Pinpoint the cell where the given text exists, returning its (X, Y) midpoint coordinate. 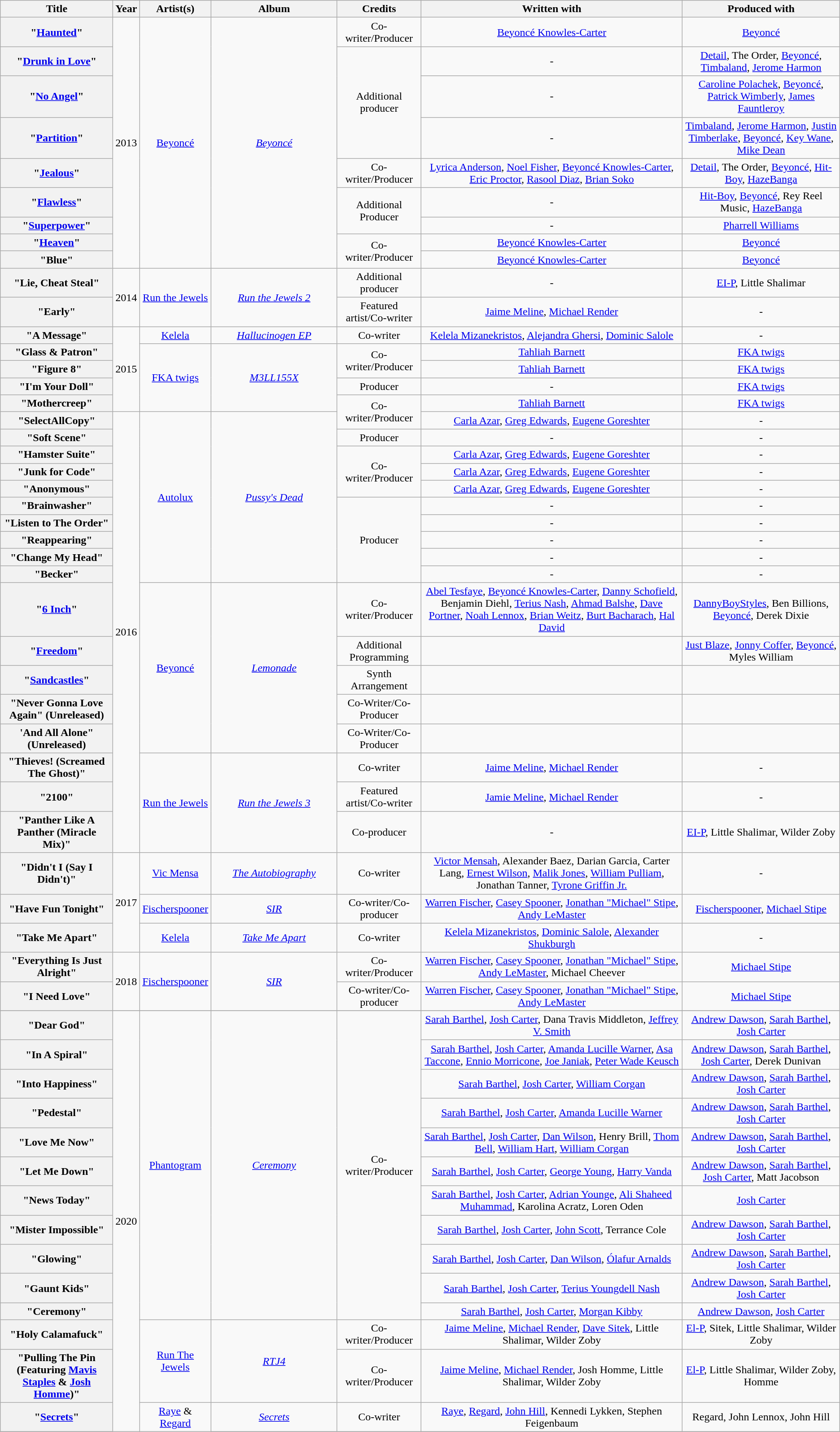
"Jealous" (57, 173)
"Blue" (57, 259)
Run The Jewels (175, 1361)
"Drunk in Love" (57, 61)
"Haunted" (57, 32)
"Pedestal" (57, 1113)
Additional Producer (379, 211)
"News Today" (57, 1201)
"Pulling The Pin (Featuring Mavis Staples & Josh Homme)" (57, 1376)
Jamie Meline, Michael Render (552, 797)
"Soft Scene" (57, 438)
"Lie, Cheat Steal" (57, 283)
Regard, John Lennox, John Hill (761, 1417)
Hallucinogen EP (274, 335)
"Ceremony" (57, 1311)
"Early" (57, 311)
Sarah Barthel, Josh Carter, Terius Youngdell Nash (552, 1288)
Pharrell Williams (761, 225)
Secrets (274, 1417)
Autolux (175, 497)
"Figure 8" (57, 369)
Warren Fischer, Casey Spooner, Jonathan "Michael" Stipe, Andy LeMaster, Michael Cheever (552, 967)
Raye, Regard, John Hill, Kennedi Lykken, Stephen Feigenbaum (552, 1417)
"A Message" (57, 335)
"Let Me Down" (57, 1171)
Sarah Barthel, Josh Carter, Amanda Lucille Warner (552, 1113)
"Never Gonna Love Again" (Unreleased) (57, 709)
2018 (127, 981)
"Panther Like A Panther (Miracle Mix)" (57, 832)
Run the Jewels 3 (274, 803)
"Have Fun Tonight" (57, 908)
"Take Me Apart" (57, 938)
"Heaven" (57, 242)
Sarah Barthel, Josh Carter, Dan Wilson, Ólafur Arnalds (552, 1259)
"Sandcastles" (57, 680)
El-P, Sitek, Little Shalimar, Wilder Zoby (761, 1335)
"Reappearing" (57, 540)
Vic Mensa (175, 873)
"I'm Your Doll" (57, 386)
Jaime Meline, Michael Render, Dave Sitek, Little Shalimar, Wilder Zoby (552, 1335)
Sarah Barthel, Josh Carter, Amanda Lucille Warner, Asa Taccone, Ennio Morricone, Joe Janiak, Peter Wade Keusch (552, 1055)
Fischerspooner, Michael Stipe (761, 908)
Sarah Barthel, Josh Carter, Morgan Kibby (552, 1311)
Detail, The Order, Beyoncé, Hit-Boy, HazeBanga (761, 173)
"2100" (57, 797)
"Everything Is Just Alright" (57, 967)
Album (274, 9)
"Flawless" (57, 202)
Year (127, 9)
Sarah Barthel, Josh Carter, Adrian Younge, Ali Shaheed Muhammad, Karolina Acratz, Loren Oden (552, 1201)
Andrew Dawson, Sarah Barthel, Josh Carter, Matt Jacobson (761, 1171)
Take Me Apart (274, 938)
"Listen to The Order" (57, 523)
Credits (379, 9)
Lemonade (274, 668)
"Secrets" (57, 1417)
Artist(s) (175, 9)
"Becker" (57, 574)
Phantogram (175, 1165)
Sarah Barthel, Josh Carter, Dan Wilson, Henry Brill, Thom Bell, William Hart, William Corgan (552, 1142)
EI-P, Little Shalimar, Wilder Zoby (761, 832)
"6 Inch" (57, 609)
"Mister Impossible" (57, 1230)
Josh Carter (761, 1201)
Timbaland, Jerome Harmon, Justin Timberlake, Beyoncé, Key Wane, Mike Dean (761, 138)
"I Need Love" (57, 996)
Caroline Polachek, Beyoncé, Patrick Wimberly, James Fauntleroy (761, 96)
M3LL155X (274, 378)
"Didn't I (Say I Didn't)" (57, 873)
Raye & Regard (175, 1417)
2020 (127, 1221)
"Thieves! (Screamed The Ghost)" (57, 767)
Sarah Barthel, Josh Carter, George Young, Harry Vanda (552, 1171)
"Change My Head" (57, 557)
Hit-Boy, Beyoncé, Rey Reel Music, HazeBanga (761, 202)
"Holy Calamafuck" (57, 1335)
"Glass & Patron" (57, 352)
"Partition" (57, 138)
"Anonymous" (57, 489)
'And All Alone" (Unreleased) (57, 739)
"Junk for Code" (57, 472)
Ceremony (274, 1165)
Jaime Meline, Michael Render, Josh Homme, Little Shalimar, Wilder Zoby (552, 1376)
2013 (127, 143)
2017 (127, 902)
Victor Mensah, Alexander Baez, Darian Garcia, Carter Lang, Ernest Wilson, Malik Jones, William Pulliam, Jonathan Tanner, Tyrone Griffin Jr. (552, 873)
RTJ4 (274, 1361)
"Mothercreep" (57, 403)
El-P, Little Shalimar, Wilder Zoby, Homme (761, 1376)
"Dear God" (57, 1025)
DannyBoyStyles, Ben Billions, Beyoncé, Derek Dixie (761, 609)
Title (57, 9)
Additional Programming (379, 651)
"Freedom" (57, 651)
"Superpower" (57, 225)
"No Angel" (57, 96)
"Glowing" (57, 1259)
"Love Me Now" (57, 1142)
2015 (127, 369)
EI-P, Little Shalimar (761, 283)
The Autobiography (274, 873)
Produced with (761, 9)
Co-producer (379, 832)
"Hamster Suite" (57, 455)
Synth Arrangement (379, 680)
"In A Spiral" (57, 1055)
"Gaunt Kids" (57, 1288)
Just Blaze, Jonny Coffer, Beyoncé, Myles William (761, 651)
"SelectAllCopy" (57, 420)
Sarah Barthel, Josh Carter, William Corgan (552, 1083)
Andrew Dawson, Sarah Barthel, Josh Carter, Derek Dunivan (761, 1055)
Written with (552, 9)
"Brainwasher" (57, 506)
Detail, The Order, Beyoncé, Timbaland, Jerome Harmon (761, 61)
Sarah Barthel, Josh Carter, John Scott, Terrance Cole (552, 1230)
2014 (127, 297)
2016 (127, 632)
Kelela Mizanekristos, Dominic Salole, Alexander Shukburgh (552, 938)
Lyrica Anderson, Noel Fisher, Beyoncé Knowles-Carter, Eric Proctor, Rasool Diaz, Brian Soko (552, 173)
Pussy's Dead (274, 497)
Kelela Mizanekristos, Alejandra Ghersi, Dominic Salole (552, 335)
Run the Jewels 2 (274, 297)
"Into Happiness" (57, 1083)
Andrew Dawson, Josh Carter (761, 1311)
Sarah Barthel, Josh Carter, Dana Travis Middleton, Jeffrey V. Smith (552, 1025)
